Identify which cell holds the provided text, then report its (x, y) central coordinate. 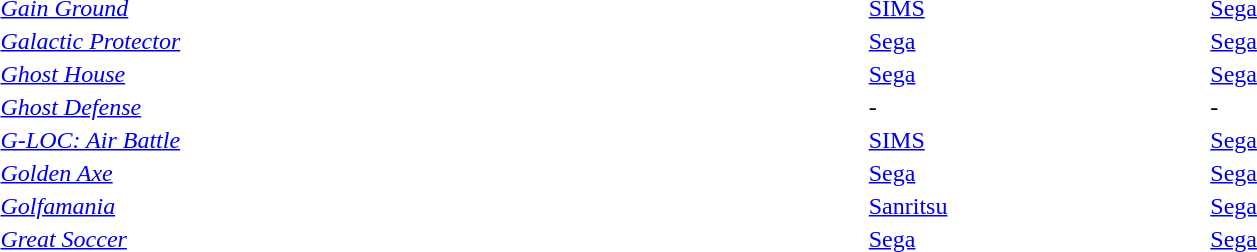
SIMS (1036, 140)
- (1036, 107)
Sanritsu (1036, 206)
